Scan for the cell matching the given text and deliver its (x, y) coordinate at center. 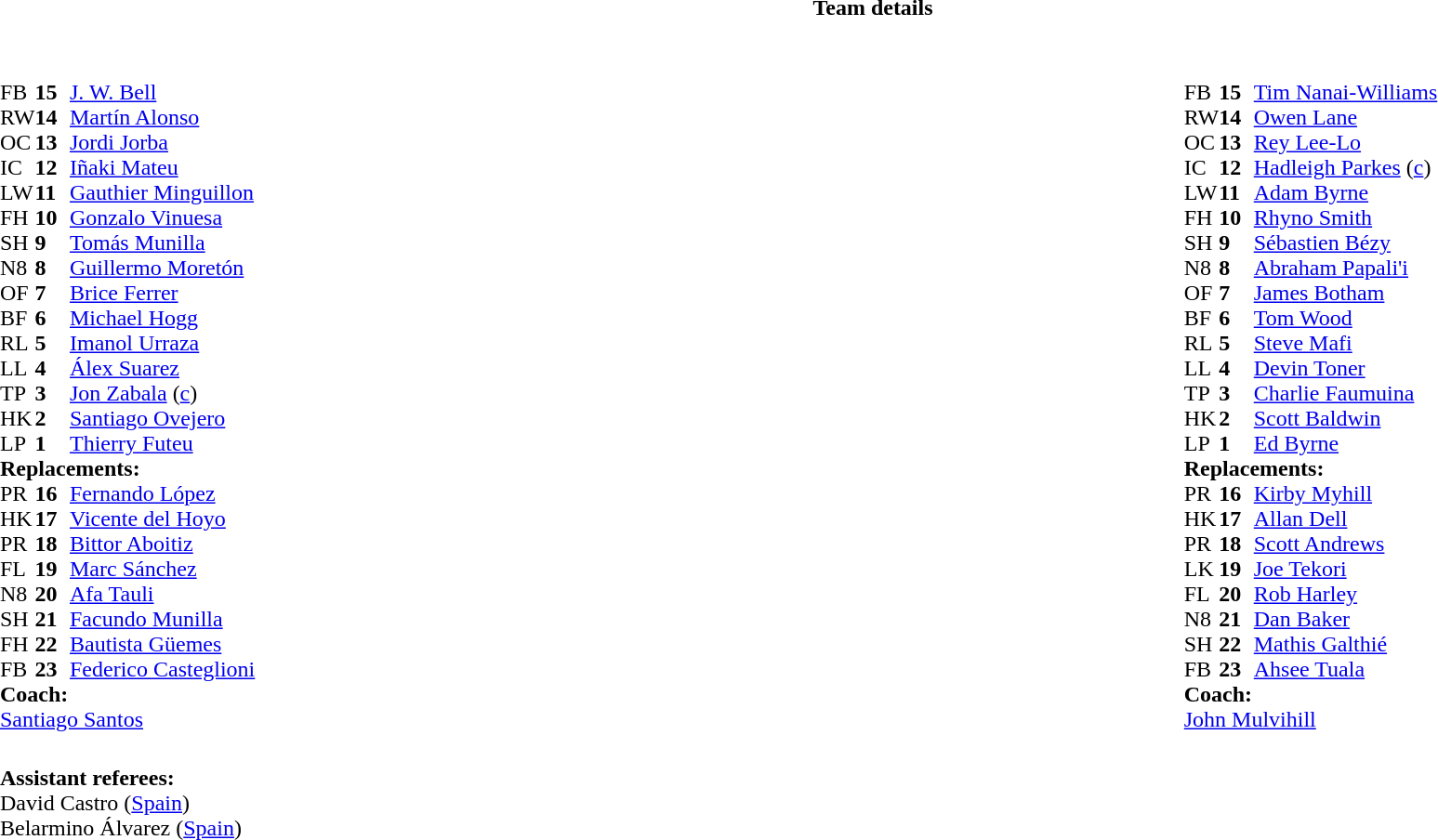
Thierry Futeu (162, 444)
Jon Zabala (c) (162, 394)
Dan Baker (1346, 619)
Álex Suarez (162, 368)
Martín Alonso (162, 117)
Scott Baldwin (1346, 418)
Guillermo Moretón (162, 268)
Steve Mafi (1346, 344)
Rob Harley (1346, 595)
Jordi Jorba (162, 143)
Ahsee Tuala (1346, 669)
Kirby Myhill (1346, 494)
Joe Tekori (1346, 569)
Michael Hogg (162, 318)
Brice Ferrer (162, 294)
Owen Lane (1346, 117)
Vicente del Hoyo (162, 518)
Bautista Güemes (162, 645)
Rhyno Smith (1346, 217)
Rey Lee-Lo (1346, 143)
Charlie Faumuina (1346, 394)
Ed Byrne (1346, 444)
John Mulvihill (1311, 719)
Mathis Galthié (1346, 645)
James Botham (1346, 294)
Santiago Santos (127, 719)
Adam Byrne (1346, 193)
Devin Toner (1346, 368)
Facundo Munilla (162, 619)
J. W. Bell (162, 93)
Scott Andrews (1346, 545)
Sébastien Bézy (1346, 243)
Marc Sánchez (162, 569)
Imanol Urraza (162, 344)
Abraham Papali'i (1346, 268)
LK (1202, 569)
Bittor Aboitiz (162, 545)
Tomás Munilla (162, 243)
Afa Tauli (162, 595)
Iñaki Mateu (162, 167)
Hadleigh Parkes (c) (1346, 167)
Tim Nanai-Williams (1346, 93)
Santiago Ovejero (162, 418)
Tom Wood (1346, 318)
Fernando López (162, 494)
Gonzalo Vinuesa (162, 217)
Gauthier Minguillon (162, 193)
Federico Casteglioni (162, 669)
Allan Dell (1346, 518)
